Return (x, y) of the center of cell containing provided text 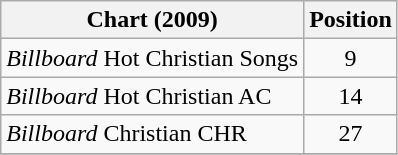
Billboard Christian CHR (152, 134)
Billboard Hot Christian AC (152, 96)
Billboard Hot Christian Songs (152, 58)
Position (351, 20)
9 (351, 58)
Chart (2009) (152, 20)
27 (351, 134)
14 (351, 96)
